Search for the cell housing the specified text and yield its (x, y) center coordinate. 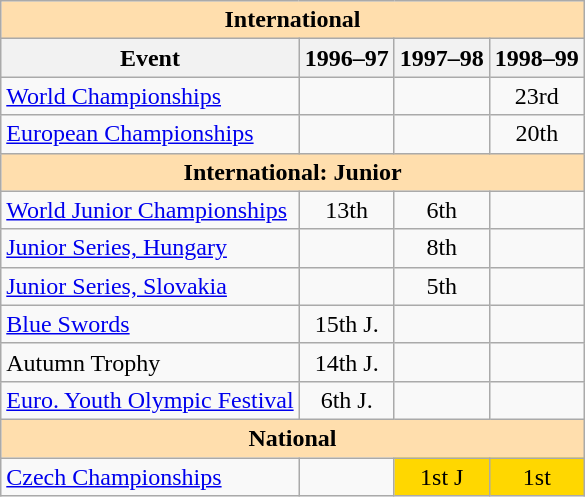
1st (536, 477)
1997–98 (442, 58)
Junior Series, Slovakia (150, 286)
6th J. (346, 400)
Junior Series, Hungary (150, 248)
5th (442, 286)
1998–99 (536, 58)
International: Junior (293, 172)
15th J. (346, 324)
14th J. (346, 362)
Blue Swords (150, 324)
1996–97 (346, 58)
1st J (442, 477)
Event (150, 58)
International (293, 20)
13th (346, 210)
8th (442, 248)
20th (536, 134)
European Championships (150, 134)
Autumn Trophy (150, 362)
World Junior Championships (150, 210)
Euro. Youth Olympic Festival (150, 400)
6th (442, 210)
Czech Championships (150, 477)
National (293, 438)
World Championships (150, 96)
23rd (536, 96)
